Detect which cell encompasses the target text, then output its (x, y) center coordinate. 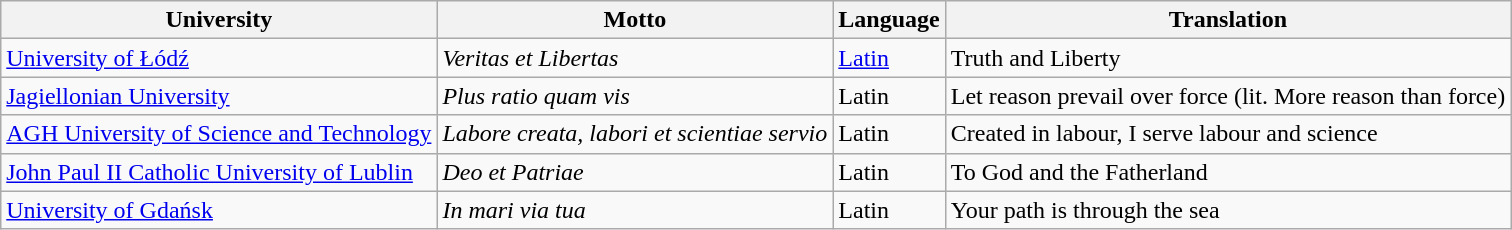
Let reason prevail over force (lit. More reason than force) (1228, 96)
Your path is through the sea (1228, 210)
AGH University of Science and Technology (219, 134)
Motto (635, 20)
Created in labour, I serve labour and science (1228, 134)
Language (889, 20)
Truth and Liberty (1228, 58)
Plus ratio quam vis (635, 96)
University of Łódź (219, 58)
Deo et Patriae (635, 172)
Labore creata, labori et scientiae servio (635, 134)
University of Gdańsk (219, 210)
Translation (1228, 20)
Veritas et Libertas (635, 58)
Jagiellonian University (219, 96)
University (219, 20)
In mari via tua (635, 210)
To God and the Fatherland (1228, 172)
John Paul II Catholic University of Lublin (219, 172)
